Locate the cell with the specified text and output its (x, y) center coordinate. 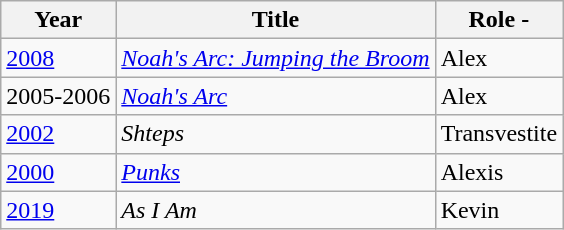
2005-2006 (58, 96)
Shteps (276, 134)
Noah's Arc: Jumping the Broom (276, 58)
Role - (499, 20)
2000 (58, 172)
As I Am (276, 210)
2002 (58, 134)
Title (276, 20)
Alexis (499, 172)
Punks (276, 172)
Noah's Arc (276, 96)
Year (58, 20)
Transvestite (499, 134)
2008 (58, 58)
Kevin (499, 210)
2019 (58, 210)
